Capture the cell that displays the provided text and extract its (X, Y) central coordinate. 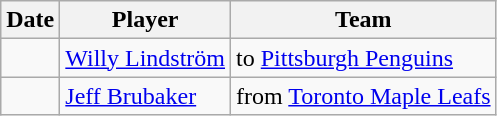
to Pittsburgh Penguins (364, 58)
Date (30, 20)
Willy Lindström (146, 58)
from Toronto Maple Leafs (364, 96)
Player (146, 20)
Team (364, 20)
Jeff Brubaker (146, 96)
